Return [x, y] of the center of cell containing provided text 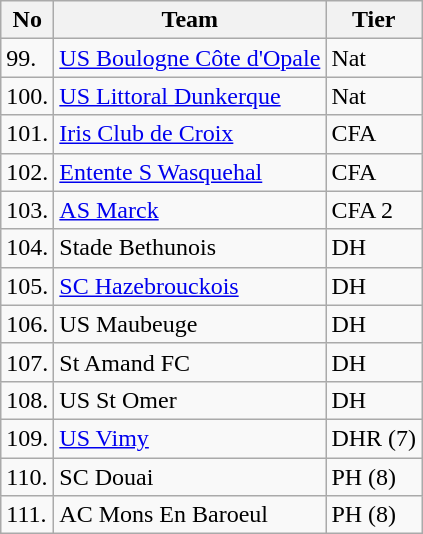
Iris Club de Croix [190, 134]
Entente S Wasquehal [190, 172]
104. [28, 248]
No [28, 20]
St Amand FC [190, 362]
107. [28, 362]
US Boulogne Côte d'Opale [190, 58]
DHR (7) [374, 438]
108. [28, 400]
101. [28, 134]
Team [190, 20]
109. [28, 438]
US Littoral Dunkerque [190, 96]
110. [28, 477]
US St Omer [190, 400]
AS Marck [190, 210]
US Maubeuge [190, 324]
Stade Bethunois [190, 248]
106. [28, 324]
103. [28, 210]
CFA 2 [374, 210]
102. [28, 172]
SC Douai [190, 477]
AC Mons En Baroeul [190, 515]
100. [28, 96]
105. [28, 286]
Tier [374, 20]
111. [28, 515]
99. [28, 58]
SC Hazebrouckois [190, 286]
US Vimy [190, 438]
